Identify which cell holds the provided text, then report its (x, y) central coordinate. 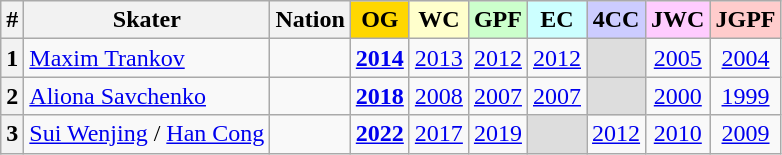
JGPF (746, 20)
OG (380, 20)
2019 (498, 134)
JWC (678, 20)
Aliona Savchenko (147, 96)
1999 (746, 96)
2004 (746, 58)
2005 (678, 58)
WC (438, 20)
2018 (380, 96)
EC (556, 20)
2008 (438, 96)
2017 (438, 134)
2 (12, 96)
2010 (678, 134)
Skater (147, 20)
2009 (746, 134)
Nation (310, 20)
2000 (678, 96)
Sui Wenjing / Han Cong (147, 134)
2014 (380, 58)
Maxim Trankov (147, 58)
2022 (380, 134)
# (12, 20)
4CC (616, 20)
3 (12, 134)
1 (12, 58)
GPF (498, 20)
2013 (438, 58)
